For the text-containing cell, return its midpoint in [X, Y] coordinate format. 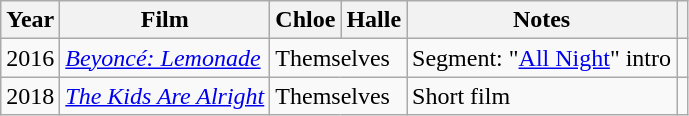
Halle [374, 20]
Year [30, 20]
The Kids Are Alright [165, 96]
Short film [542, 96]
Beyoncé: Lemonade [165, 58]
2018 [30, 96]
Chloe [306, 20]
Notes [542, 20]
Film [165, 20]
2016 [30, 58]
Segment: "All Night" intro [542, 58]
